Pinpoint the cell where the given text exists, returning its (x, y) midpoint coordinate. 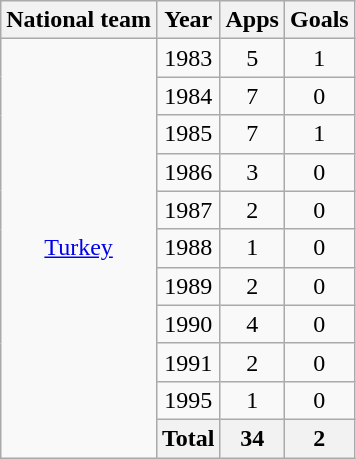
Goals (319, 20)
1995 (188, 400)
1984 (188, 96)
3 (252, 172)
1991 (188, 362)
5 (252, 58)
Turkey (79, 248)
1986 (188, 172)
Apps (252, 20)
1983 (188, 58)
Year (188, 20)
1989 (188, 286)
34 (252, 438)
1985 (188, 134)
Total (188, 438)
1990 (188, 324)
1987 (188, 210)
4 (252, 324)
National team (79, 20)
1988 (188, 248)
